Search for the cell housing the specified text and yield its [x, y] center coordinate. 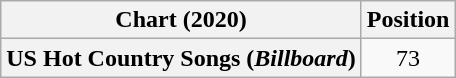
US Hot Country Songs (Billboard) [181, 58]
Position [408, 20]
73 [408, 58]
Chart (2020) [181, 20]
